Provide the [X, Y] coordinate of the cell's center where the given text is located.  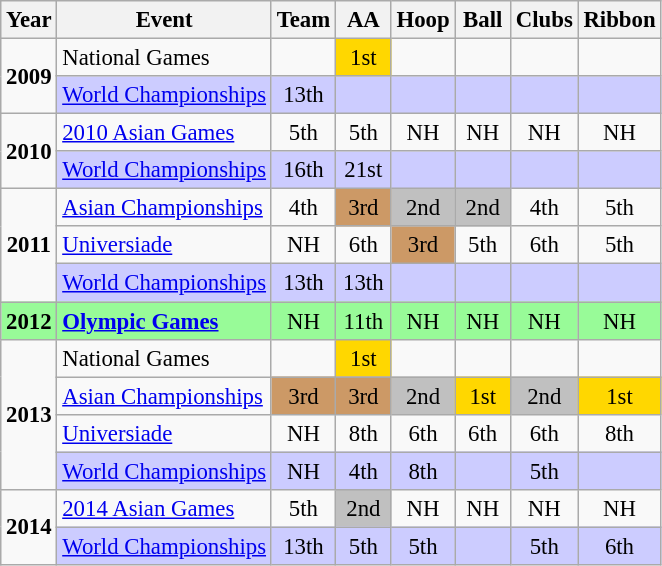
11th [364, 321]
Hoop [423, 20]
AA [364, 20]
Clubs [544, 20]
2014 [29, 528]
2010 [29, 152]
Ribbon [620, 20]
21st [364, 170]
16th [303, 170]
2012 [29, 321]
2013 [29, 414]
Event [164, 20]
Team [303, 20]
2010 Asian Games [164, 133]
Olympic Games [164, 321]
Year [29, 20]
2014 Asian Games [164, 509]
Ball [483, 20]
2011 [29, 246]
2009 [29, 76]
